Return the (x, y) coordinate for the center point of the cell that contains the specified text.  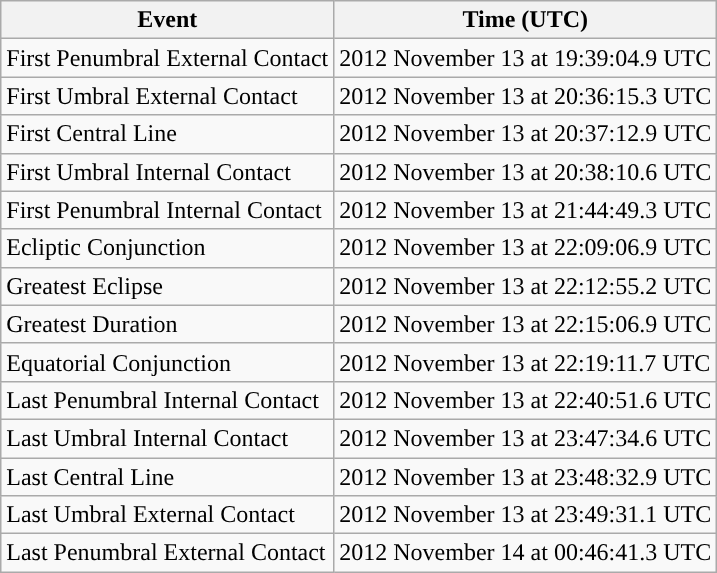
Last Umbral Internal Contact (168, 438)
First Penumbral External Contact (168, 58)
2012 November 13 at 19:39:04.9 UTC (526, 58)
2012 November 13 at 22:12:55.2 UTC (526, 286)
2012 November 13 at 23:48:32.9 UTC (526, 477)
Last Umbral External Contact (168, 515)
Last Penumbral External Contact (168, 553)
Greatest Eclipse (168, 286)
First Penumbral Internal Contact (168, 210)
Last Central Line (168, 477)
Greatest Duration (168, 324)
2012 November 13 at 20:37:12.9 UTC (526, 134)
First Umbral External Contact (168, 96)
2012 November 13 at 20:38:10.6 UTC (526, 172)
2012 November 14 at 00:46:41.3 UTC (526, 553)
2012 November 13 at 22:09:06.9 UTC (526, 248)
Event (168, 20)
First Umbral Internal Contact (168, 172)
2012 November 13 at 23:47:34.6 UTC (526, 438)
2012 November 13 at 22:19:11.7 UTC (526, 362)
Last Penumbral Internal Contact (168, 400)
Time (UTC) (526, 20)
2012 November 13 at 20:36:15.3 UTC (526, 96)
2012 November 13 at 22:40:51.6 UTC (526, 400)
2012 November 13 at 23:49:31.1 UTC (526, 515)
2012 November 13 at 21:44:49.3 UTC (526, 210)
2012 November 13 at 22:15:06.9 UTC (526, 324)
Ecliptic Conjunction (168, 248)
Equatorial Conjunction (168, 362)
First Central Line (168, 134)
